Return the (X, Y) coordinate for the center point of the cell that contains the specified text.  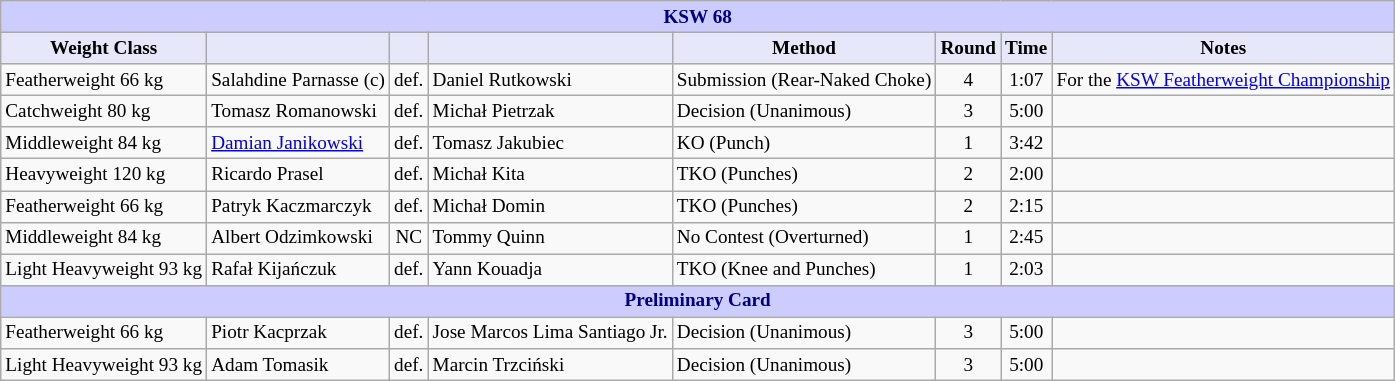
Tomasz Romanowski (298, 111)
Patryk Kaczmarczyk (298, 206)
Michał Kita (550, 175)
Preliminary Card (698, 301)
Adam Tomasik (298, 365)
Heavyweight 120 kg (104, 175)
Marcin Trzciński (550, 365)
Michał Domin (550, 206)
Albert Odzimkowski (298, 238)
Rafał Kijańczuk (298, 270)
Salahdine Parnasse (c) (298, 80)
4 (968, 80)
Ricardo Prasel (298, 175)
Yann Kouadja (550, 270)
Notes (1224, 48)
Tomasz Jakubiec (550, 143)
2:45 (1026, 238)
Damian Janikowski (298, 143)
For the KSW Featherweight Championship (1224, 80)
TKO (Knee and Punches) (804, 270)
2:03 (1026, 270)
Piotr Kacprzak (298, 333)
KSW 68 (698, 17)
1:07 (1026, 80)
No Contest (Overturned) (804, 238)
Michał Pietrzak (550, 111)
3:42 (1026, 143)
Weight Class (104, 48)
2:15 (1026, 206)
Submission (Rear-Naked Choke) (804, 80)
Tommy Quinn (550, 238)
Time (1026, 48)
Catchweight 80 kg (104, 111)
Daniel Rutkowski (550, 80)
Round (968, 48)
KO (Punch) (804, 143)
2:00 (1026, 175)
Method (804, 48)
Jose Marcos Lima Santiago Jr. (550, 333)
NC (409, 238)
